Output the (x, y) coordinate of the center of the cell containing the given text.  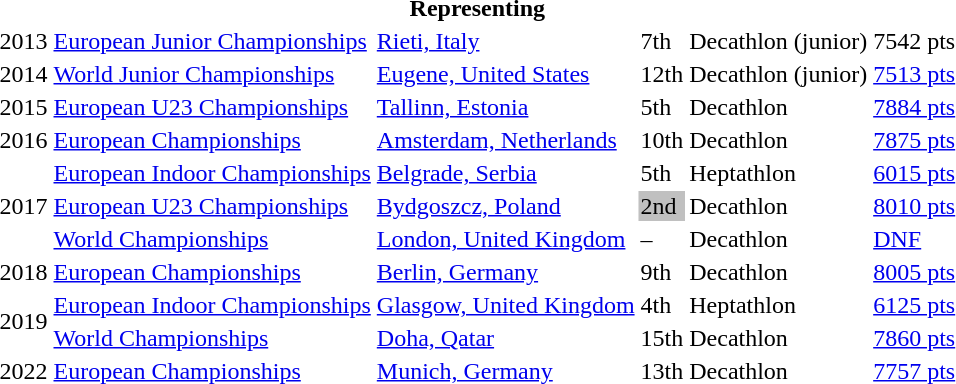
Tallinn, Estonia (506, 107)
15th (662, 338)
Amsterdam, Netherlands (506, 140)
Berlin, Germany (506, 272)
– (662, 239)
10th (662, 140)
European Junior Championships (212, 41)
2nd (662, 206)
9th (662, 272)
Bydgoszcz, Poland (506, 206)
4th (662, 305)
12th (662, 74)
7th (662, 41)
London, United Kingdom (506, 239)
Rieti, Italy (506, 41)
World Junior Championships (212, 74)
Doha, Qatar (506, 338)
Glasgow, United Kingdom (506, 305)
Belgrade, Serbia (506, 173)
Eugene, United States (506, 74)
